Provide the [X, Y] coordinate of the cell's center where the given text is located.  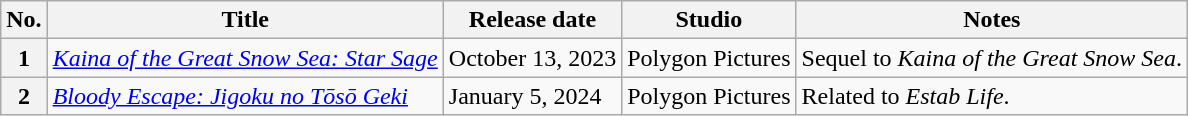
Studio [709, 20]
Bloody Escape: Jigoku no Tōsō Geki [245, 96]
Notes [992, 20]
January 5, 2024 [532, 96]
Sequel to Kaina of the Great Snow Sea. [992, 58]
2 [24, 96]
October 13, 2023 [532, 58]
1 [24, 58]
Kaina of the Great Snow Sea: Star Sage [245, 58]
No. [24, 20]
Related to Estab Life. [992, 96]
Title [245, 20]
Release date [532, 20]
